Find where the given text appears and provide that cell's center as (x, y) coordinate. 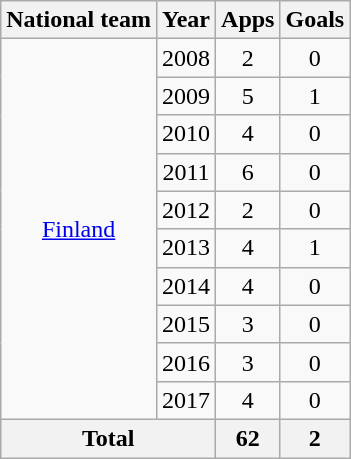
2010 (186, 134)
62 (248, 438)
Finland (79, 230)
Apps (248, 20)
2008 (186, 58)
2012 (186, 210)
Goals (315, 20)
6 (248, 172)
2011 (186, 172)
2017 (186, 400)
2015 (186, 324)
5 (248, 96)
2016 (186, 362)
2014 (186, 286)
2009 (186, 96)
Total (108, 438)
2013 (186, 248)
National team (79, 20)
Year (186, 20)
